Search for the cell housing the specified text and yield its [X, Y] center coordinate. 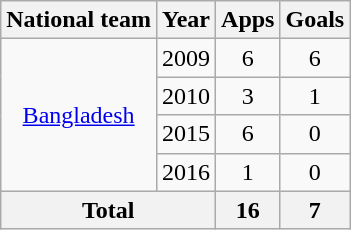
National team [79, 20]
Goals [315, 20]
Apps [248, 20]
2009 [186, 58]
3 [248, 96]
Year [186, 20]
Total [108, 210]
2015 [186, 134]
7 [315, 210]
16 [248, 210]
2010 [186, 96]
Bangladesh [79, 115]
2016 [186, 172]
